Pinpoint the cell where the given text exists, returning its [X, Y] midpoint coordinate. 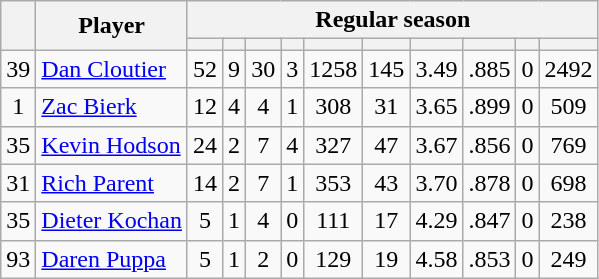
4.58 [436, 259]
4.29 [436, 221]
43 [386, 183]
238 [568, 221]
19 [386, 259]
3.49 [436, 69]
145 [386, 69]
2492 [568, 69]
308 [334, 107]
327 [334, 145]
129 [334, 259]
Dieter Kochan [112, 221]
Daren Puppa [112, 259]
24 [204, 145]
Kevin Hodson [112, 145]
111 [334, 221]
14 [204, 183]
9 [234, 69]
Rich Parent [112, 183]
.899 [490, 107]
353 [334, 183]
Regular season [392, 20]
30 [264, 69]
3 [292, 69]
769 [568, 145]
1258 [334, 69]
52 [204, 69]
93 [18, 259]
3.70 [436, 183]
.853 [490, 259]
.878 [490, 183]
17 [386, 221]
3.67 [436, 145]
Dan Cloutier [112, 69]
.847 [490, 221]
Zac Bierk [112, 107]
Player [112, 26]
.885 [490, 69]
.856 [490, 145]
3.65 [436, 107]
249 [568, 259]
698 [568, 183]
509 [568, 107]
39 [18, 69]
47 [386, 145]
12 [204, 107]
